Find where the given text appears and provide that cell's center as [X, Y] coordinate. 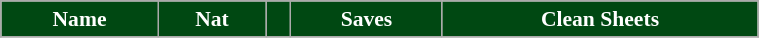
Nat [212, 19]
Clean Sheets [600, 19]
Saves [367, 19]
Name [80, 19]
